Output the (X, Y) coordinate of the center of the cell containing the given text.  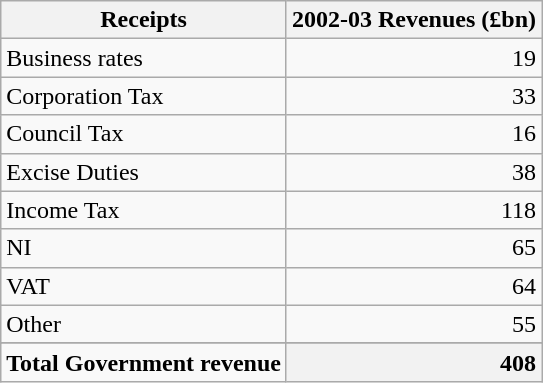
64 (414, 286)
Excise Duties (144, 172)
Receipts (144, 20)
Other (144, 324)
NI (144, 248)
2002-03 Revenues (£bn) (414, 20)
VAT (144, 286)
Income Tax (144, 210)
118 (414, 210)
Total Government revenue (144, 362)
Council Tax (144, 134)
38 (414, 172)
19 (414, 58)
33 (414, 96)
Corporation Tax (144, 96)
55 (414, 324)
Business rates (144, 58)
16 (414, 134)
65 (414, 248)
408 (414, 362)
